Locate the cell with the specified text and output its [X, Y] center coordinate. 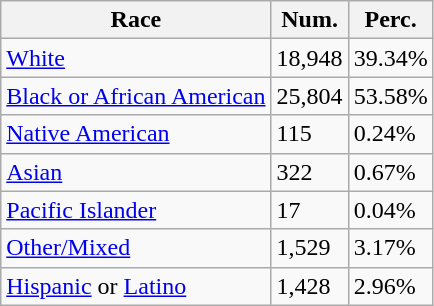
0.67% [390, 172]
115 [310, 134]
53.58% [390, 96]
Other/Mixed [136, 248]
Num. [310, 20]
39.34% [390, 58]
0.24% [390, 134]
Native American [136, 134]
Hispanic or Latino [136, 286]
3.17% [390, 248]
25,804 [310, 96]
White [136, 58]
17 [310, 210]
Race [136, 20]
Perc. [390, 20]
1,428 [310, 286]
2.96% [390, 286]
0.04% [390, 210]
322 [310, 172]
Black or African American [136, 96]
Pacific Islander [136, 210]
1,529 [310, 248]
18,948 [310, 58]
Asian [136, 172]
